Determine the [x, y] coordinate at the center of the cell enclosing the given text.  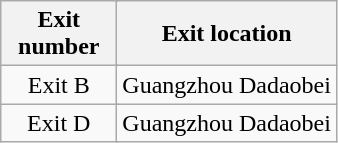
Exit number [59, 34]
Exit B [59, 85]
Exit location [227, 34]
Exit D [59, 123]
